Provide the (x, y) coordinate of the cell's center where the given text is located.  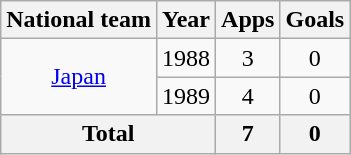
1988 (186, 58)
Apps (248, 20)
Total (108, 134)
Goals (315, 20)
Japan (79, 77)
Year (186, 20)
3 (248, 58)
7 (248, 134)
National team (79, 20)
4 (248, 96)
1989 (186, 96)
